Determine the [X, Y] coordinate at the center of the cell enclosing the given text.  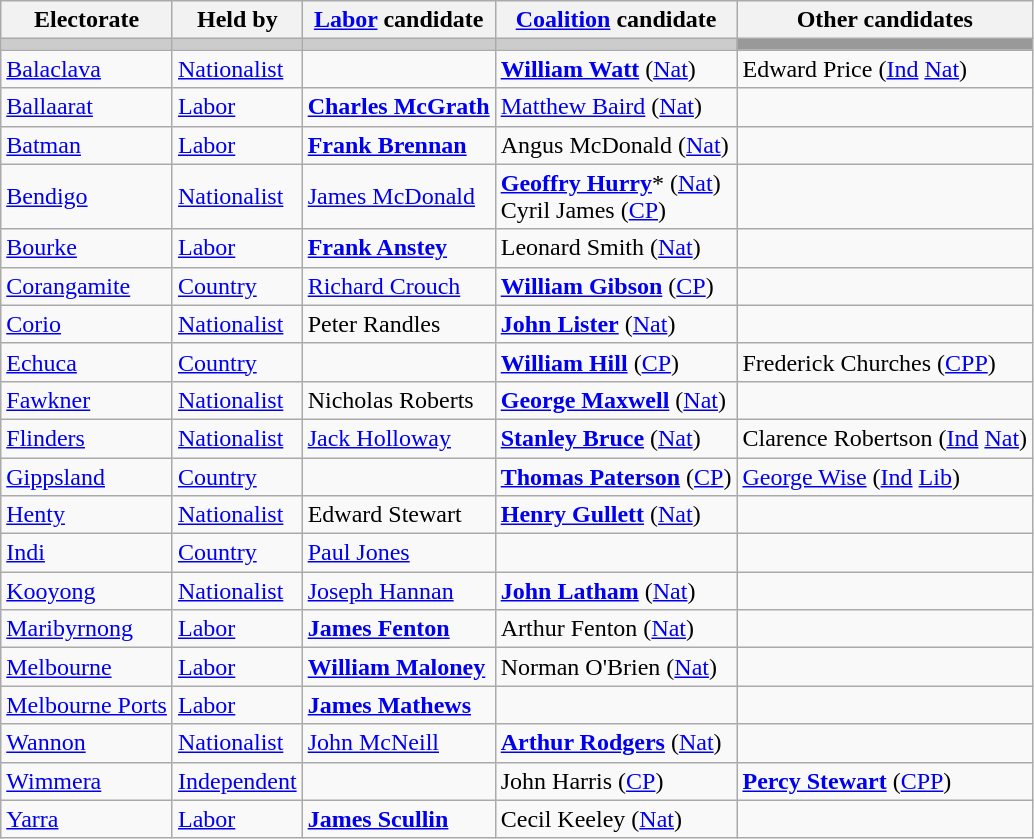
James Mathews [398, 705]
Percy Stewart (CPP) [885, 781]
Joseph Hannan [398, 591]
James McDonald [398, 196]
Wimmera [87, 781]
Norman O'Brien (Nat) [616, 667]
James Fenton [398, 629]
Stanley Bruce (Nat) [616, 438]
Charles McGrath [398, 107]
George Wise (Ind Lib) [885, 477]
Frank Brennan [398, 145]
Other candidates [885, 20]
Arthur Fenton (Nat) [616, 629]
Arthur Rodgers (Nat) [616, 743]
Independent [237, 781]
Clarence Robertson (Ind Nat) [885, 438]
Edward Stewart [398, 515]
Frederick Churches (CPP) [885, 362]
Angus McDonald (Nat) [616, 145]
John Lister (Nat) [616, 324]
Edward Price (Ind Nat) [885, 69]
Frank Anstey [398, 248]
Bourke [87, 248]
John Harris (CP) [616, 781]
William Gibson (CP) [616, 286]
Yarra [87, 819]
William Hill (CP) [616, 362]
Fawkner [87, 400]
Peter Randles [398, 324]
Gippsland [87, 477]
Batman [87, 145]
Ballaarat [87, 107]
Henty [87, 515]
James Scullin [398, 819]
Kooyong [87, 591]
Thomas Paterson (CP) [616, 477]
Cecil Keeley (Nat) [616, 819]
Paul Jones [398, 553]
Corangamite [87, 286]
Echuca [87, 362]
Leonard Smith (Nat) [616, 248]
Balaclava [87, 69]
Maribyrnong [87, 629]
Wannon [87, 743]
Melbourne [87, 667]
John McNeill [398, 743]
William Maloney [398, 667]
Nicholas Roberts [398, 400]
Corio [87, 324]
Geoffry Hurry* (Nat)Cyril James (CP) [616, 196]
Flinders [87, 438]
Melbourne Ports [87, 705]
Indi [87, 553]
Coalition candidate [616, 20]
John Latham (Nat) [616, 591]
Henry Gullett (Nat) [616, 515]
Matthew Baird (Nat) [616, 107]
Labor candidate [398, 20]
Held by [237, 20]
George Maxwell (Nat) [616, 400]
Electorate [87, 20]
Bendigo [87, 196]
William Watt (Nat) [616, 69]
Jack Holloway [398, 438]
Richard Crouch [398, 286]
